Scan for the cell matching the given text and deliver its (X, Y) coordinate at center. 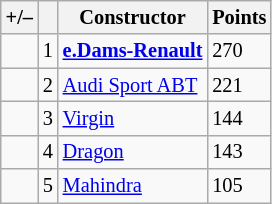
270 (239, 51)
e.Dams-Renault (133, 51)
221 (239, 85)
3 (48, 118)
143 (239, 152)
5 (48, 186)
4 (48, 152)
+/– (20, 17)
Points (239, 17)
1 (48, 51)
Constructor (133, 17)
Mahindra (133, 186)
2 (48, 85)
105 (239, 186)
Dragon (133, 152)
144 (239, 118)
Virgin (133, 118)
Audi Sport ABT (133, 85)
